Return [X, Y] of the center of cell containing provided text 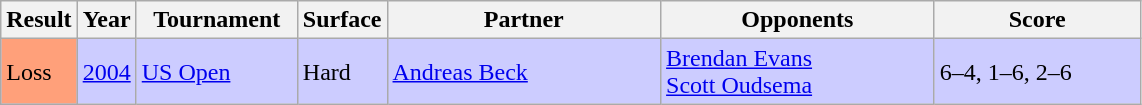
2004 [106, 72]
Hard [342, 72]
6–4, 1–6, 2–6 [1037, 72]
Andreas Beck [524, 72]
Loss [39, 72]
Year [106, 20]
Surface [342, 20]
Partner [524, 20]
Opponents [798, 20]
Result [39, 20]
Tournament [216, 20]
Score [1037, 20]
Brendan Evans Scott Oudsema [798, 72]
US Open [216, 72]
